Provide the [X, Y] coordinate of the cell's center where the given text is located.  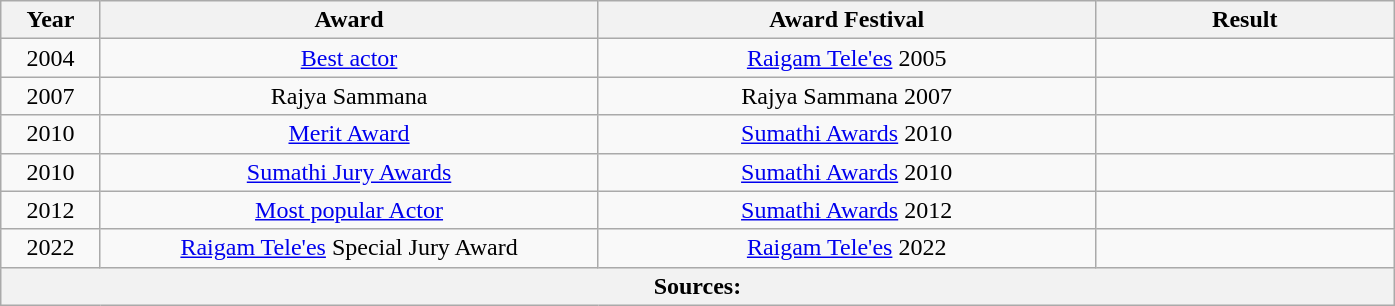
2012 [50, 210]
Rajya Sammana [349, 96]
Sumathi Jury Awards [349, 172]
Raigam Tele'es 2005 [847, 58]
2022 [50, 248]
Most popular Actor [349, 210]
Year [50, 20]
Rajya Sammana 2007 [847, 96]
Sources: [698, 286]
2007 [50, 96]
Award Festival [847, 20]
Sumathi Awards 2012 [847, 210]
Award [349, 20]
2004 [50, 58]
Raigam Tele'es 2022 [847, 248]
Merit Award [349, 134]
Raigam Tele'es Special Jury Award [349, 248]
Best actor [349, 58]
Result [1244, 20]
